Scan for the cell matching the given text and deliver its [X, Y] coordinate at center. 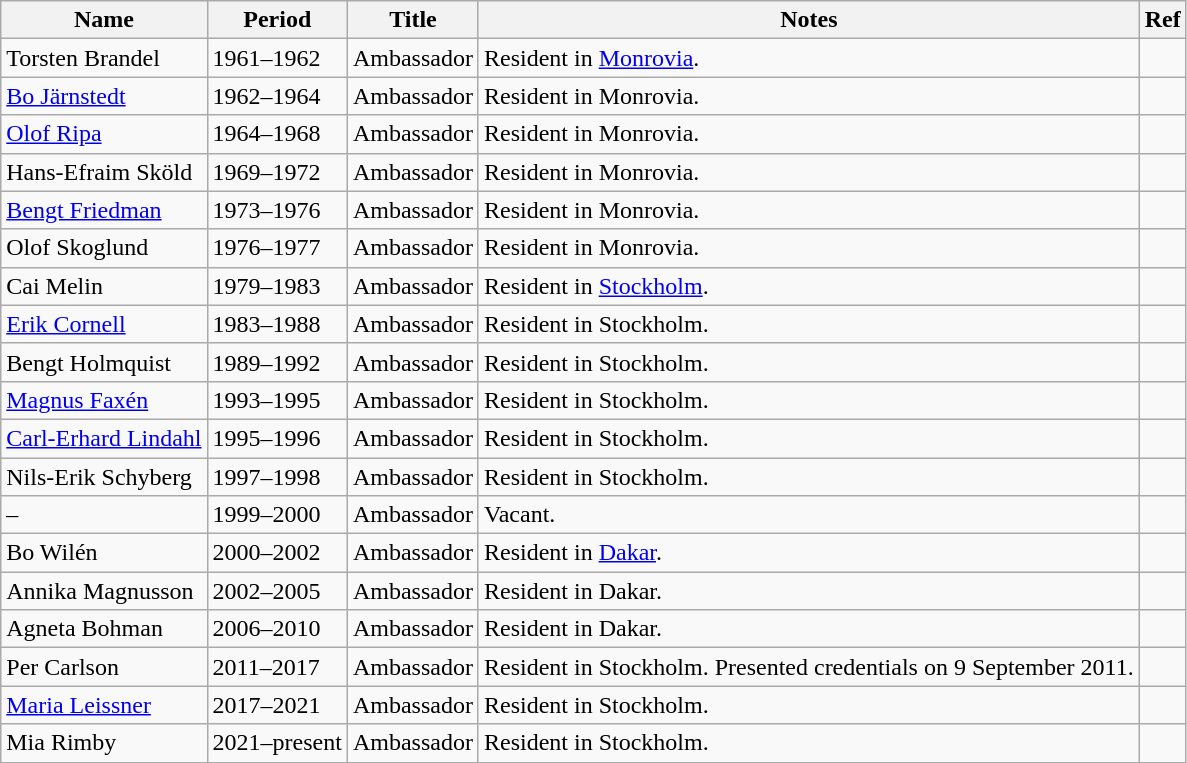
– [104, 515]
1976–1977 [277, 248]
Per Carlson [104, 667]
Period [277, 20]
1989–1992 [277, 362]
1993–1995 [277, 400]
Vacant. [808, 515]
Maria Leissner [104, 705]
Title [412, 20]
2021–present [277, 743]
Notes [808, 20]
1962–1964 [277, 96]
Nils-Erik Schyberg [104, 477]
Magnus Faxén [104, 400]
Erik Cornell [104, 324]
2017–2021 [277, 705]
Olof Ripa [104, 134]
Bengt Holmquist [104, 362]
Carl-Erhard Lindahl [104, 438]
Bengt Friedman [104, 210]
2006–2010 [277, 629]
Bo Wilén [104, 553]
1973–1976 [277, 210]
1997–1998 [277, 477]
Agneta Bohman [104, 629]
Mia Rimby [104, 743]
Torsten Brandel [104, 58]
1961–1962 [277, 58]
2000–2002 [277, 553]
Olof Skoglund [104, 248]
2002–2005 [277, 591]
1999–2000 [277, 515]
2011–2017 [277, 667]
Resident in Stockholm. Presented credentials on 9 September 2011. [808, 667]
1969–1972 [277, 172]
1964–1968 [277, 134]
1995–1996 [277, 438]
1983–1988 [277, 324]
Cai Melin [104, 286]
Ref [1162, 20]
Hans-Efraim Sköld [104, 172]
Annika Magnusson [104, 591]
1979–1983 [277, 286]
Bo Järnstedt [104, 96]
Name [104, 20]
